Find where the given text appears and provide that cell's center as [x, y] coordinate. 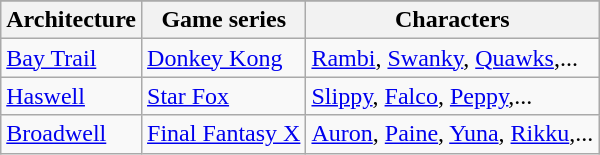
Auron, Paine, Yuna, Rikku,... [452, 134]
Game series [224, 20]
Bay Trail [72, 58]
Characters [452, 20]
Rambi, Swanky, Quawks,... [452, 58]
Final Fantasy X [224, 134]
Donkey Kong [224, 58]
Slippy, Falco, Peppy,... [452, 96]
Broadwell [72, 134]
Haswell [72, 96]
Architecture [72, 20]
Star Fox [224, 96]
